Return [X, Y] of the center of cell containing provided text 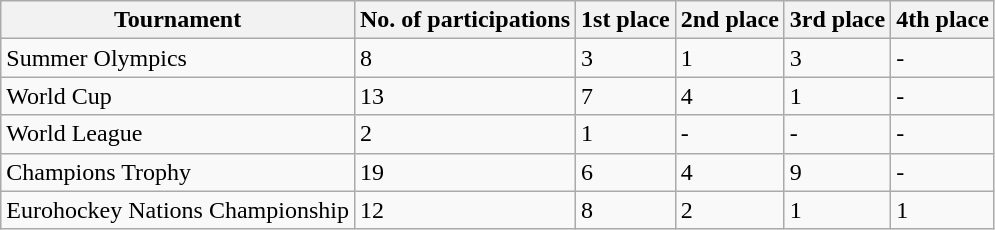
World League [178, 134]
12 [464, 210]
Eurohockey Nations Championship [178, 210]
6 [626, 172]
7 [626, 96]
2nd place [730, 20]
9 [837, 172]
Summer Olympics [178, 58]
13 [464, 96]
World Cup [178, 96]
19 [464, 172]
3rd place [837, 20]
No. of participations [464, 20]
1st place [626, 20]
Tournament [178, 20]
Champions Trophy [178, 172]
4th place [943, 20]
